Provide the [x, y] coordinate of the cell's center where the given text is located.  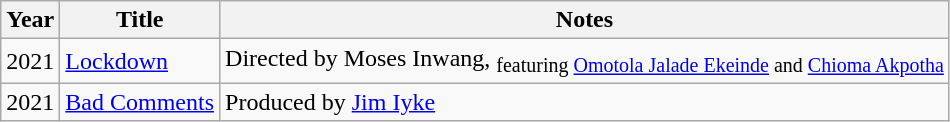
Directed by Moses Inwang, featuring Omotola Jalade Ekeinde and Chioma Akpotha [585, 61]
Produced by Jim Iyke [585, 102]
Lockdown [140, 61]
Title [140, 20]
Year [30, 20]
Notes [585, 20]
Bad Comments [140, 102]
